Detect which cell encompasses the target text, then output its [x, y] center coordinate. 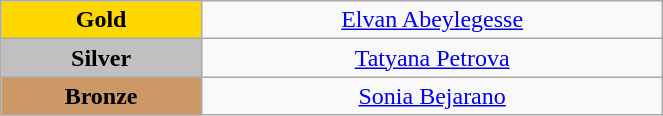
Gold [102, 20]
Silver [102, 58]
Tatyana Petrova [432, 58]
Elvan Abeylegesse [432, 20]
Sonia Bejarano [432, 96]
Bronze [102, 96]
